Provide the [x, y] coordinate of the cell's center where the given text is located.  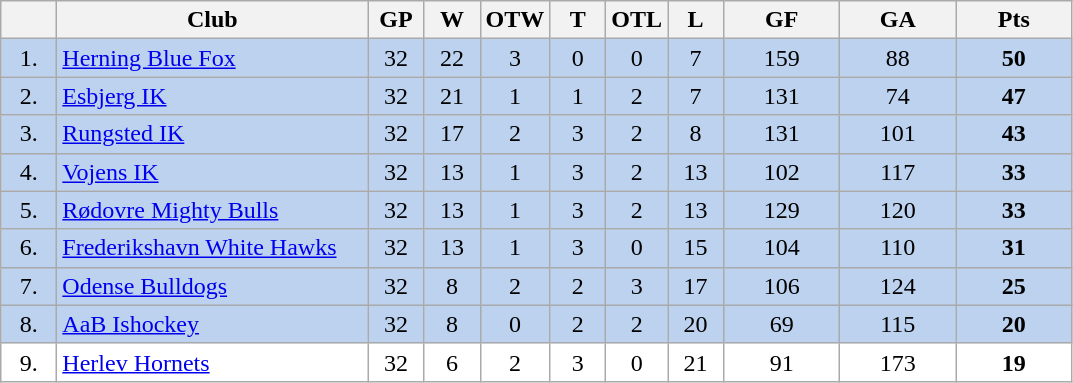
Club [212, 20]
1. [29, 58]
Rungsted IK [212, 134]
88 [898, 58]
GF [782, 20]
6 [452, 362]
Odense Bulldogs [212, 286]
102 [782, 172]
173 [898, 362]
OTL [637, 20]
31 [1014, 248]
8. [29, 324]
106 [782, 286]
Herning Blue Fox [212, 58]
4. [29, 172]
Esbjerg IK [212, 96]
22 [452, 58]
T [578, 20]
Pts [1014, 20]
104 [782, 248]
159 [782, 58]
2. [29, 96]
W [452, 20]
6. [29, 248]
129 [782, 210]
5. [29, 210]
47 [1014, 96]
43 [1014, 134]
GP [396, 20]
Frederikshavn White Hawks [212, 248]
Vojens IK [212, 172]
120 [898, 210]
74 [898, 96]
91 [782, 362]
124 [898, 286]
117 [898, 172]
69 [782, 324]
19 [1014, 362]
L [696, 20]
115 [898, 324]
25 [1014, 286]
50 [1014, 58]
7. [29, 286]
101 [898, 134]
GA [898, 20]
Rødovre Mighty Bulls [212, 210]
9. [29, 362]
Herlev Hornets [212, 362]
OTW [515, 20]
15 [696, 248]
3. [29, 134]
110 [898, 248]
AaB Ishockey [212, 324]
